From the cell containing the given text, extract its center point as [x, y] coordinate. 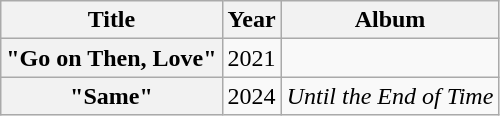
Until the End of Time [390, 96]
"Go on Then, Love" [112, 58]
2024 [252, 96]
"Same" [112, 96]
Year [252, 20]
2021 [252, 58]
Title [112, 20]
Album [390, 20]
